Capture the cell that displays the provided text and extract its [X, Y] central coordinate. 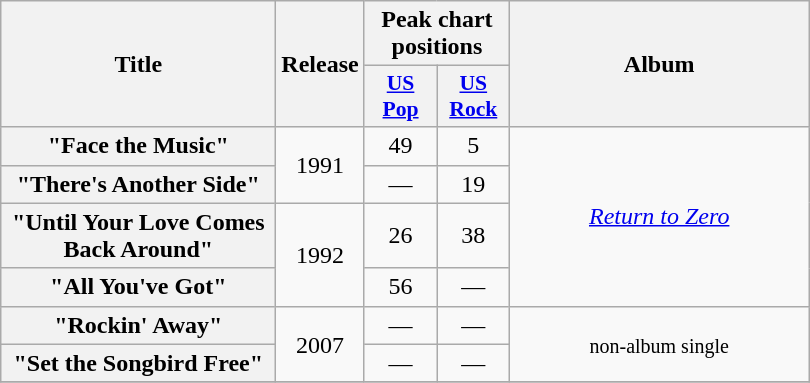
Peak chart positions [437, 34]
US Rock [474, 96]
non-album single [660, 344]
5 [474, 146]
Title [138, 64]
38 [474, 236]
26 [400, 236]
1991 [320, 165]
Album [660, 64]
56 [400, 287]
"There's Another Side" [138, 184]
"Rockin' Away" [138, 325]
Return to Zero [660, 216]
1992 [320, 254]
"Face the Music" [138, 146]
"All You've Got" [138, 287]
US Pop [400, 96]
"Set the Songbird Free" [138, 363]
"Until Your Love Comes Back Around" [138, 236]
49 [400, 146]
19 [474, 184]
Release [320, 64]
2007 [320, 344]
